Return the [X, Y] coordinate for the center point of the cell that contains the specified text.  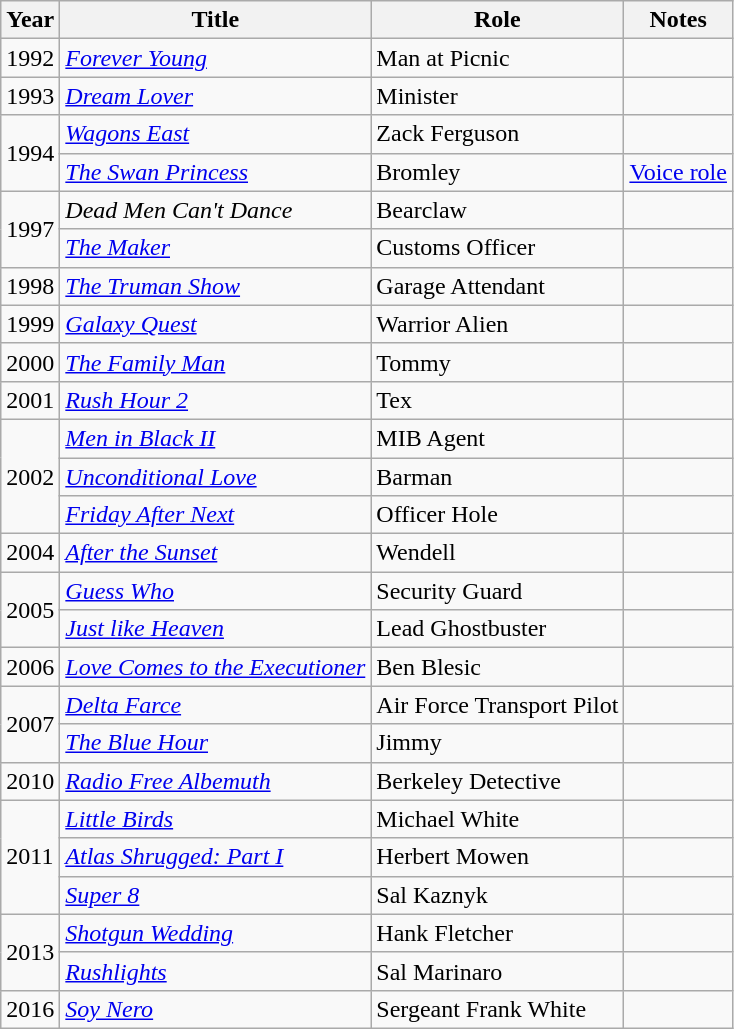
Wendell [498, 553]
Garage Attendant [498, 286]
Little Birds [216, 819]
Forever Young [216, 58]
Soy Nero [216, 1009]
Delta Farce [216, 705]
Sal Marinaro [498, 971]
Bromley [498, 172]
1994 [30, 153]
Sal Kaznyk [498, 895]
Bearclaw [498, 210]
Warrior Alien [498, 324]
Galaxy Quest [216, 324]
Ben Blesic [498, 667]
Dead Men Can't Dance [216, 210]
Officer Hole [498, 515]
2011 [30, 857]
Atlas Shrugged: Part I [216, 857]
1997 [30, 229]
Jimmy [498, 743]
Barman [498, 477]
Friday After Next [216, 515]
Just like Heaven [216, 629]
Tex [498, 400]
Rushlights [216, 971]
2000 [30, 362]
Minister [498, 96]
1999 [30, 324]
Dream Lover [216, 96]
2010 [30, 781]
2013 [30, 952]
The Maker [216, 248]
1992 [30, 58]
Year [30, 20]
1998 [30, 286]
Rush Hour 2 [216, 400]
Men in Black II [216, 438]
After the Sunset [216, 553]
The Swan Princess [216, 172]
The Truman Show [216, 286]
Lead Ghostbuster [498, 629]
Guess Who [216, 591]
Wagons East [216, 134]
Customs Officer [498, 248]
Berkeley Detective [498, 781]
Super 8 [216, 895]
Air Force Transport Pilot [498, 705]
Title [216, 20]
Man at Picnic [498, 58]
2006 [30, 667]
Tommy [498, 362]
2005 [30, 610]
Hank Fletcher [498, 933]
Security Guard [498, 591]
Radio Free Albemuth [216, 781]
Notes [678, 20]
2002 [30, 476]
Zack Ferguson [498, 134]
2001 [30, 400]
MIB Agent [498, 438]
2004 [30, 553]
2016 [30, 1009]
1993 [30, 96]
2007 [30, 724]
The Family Man [216, 362]
The Blue Hour [216, 743]
Shotgun Wedding [216, 933]
Herbert Mowen [498, 857]
Michael White [498, 819]
Love Comes to the Executioner [216, 667]
Sergeant Frank White [498, 1009]
Unconditional Love [216, 477]
Role [498, 20]
Voice role [678, 172]
